Return the [x, y] coordinate for the center point of the cell that contains the specified text.  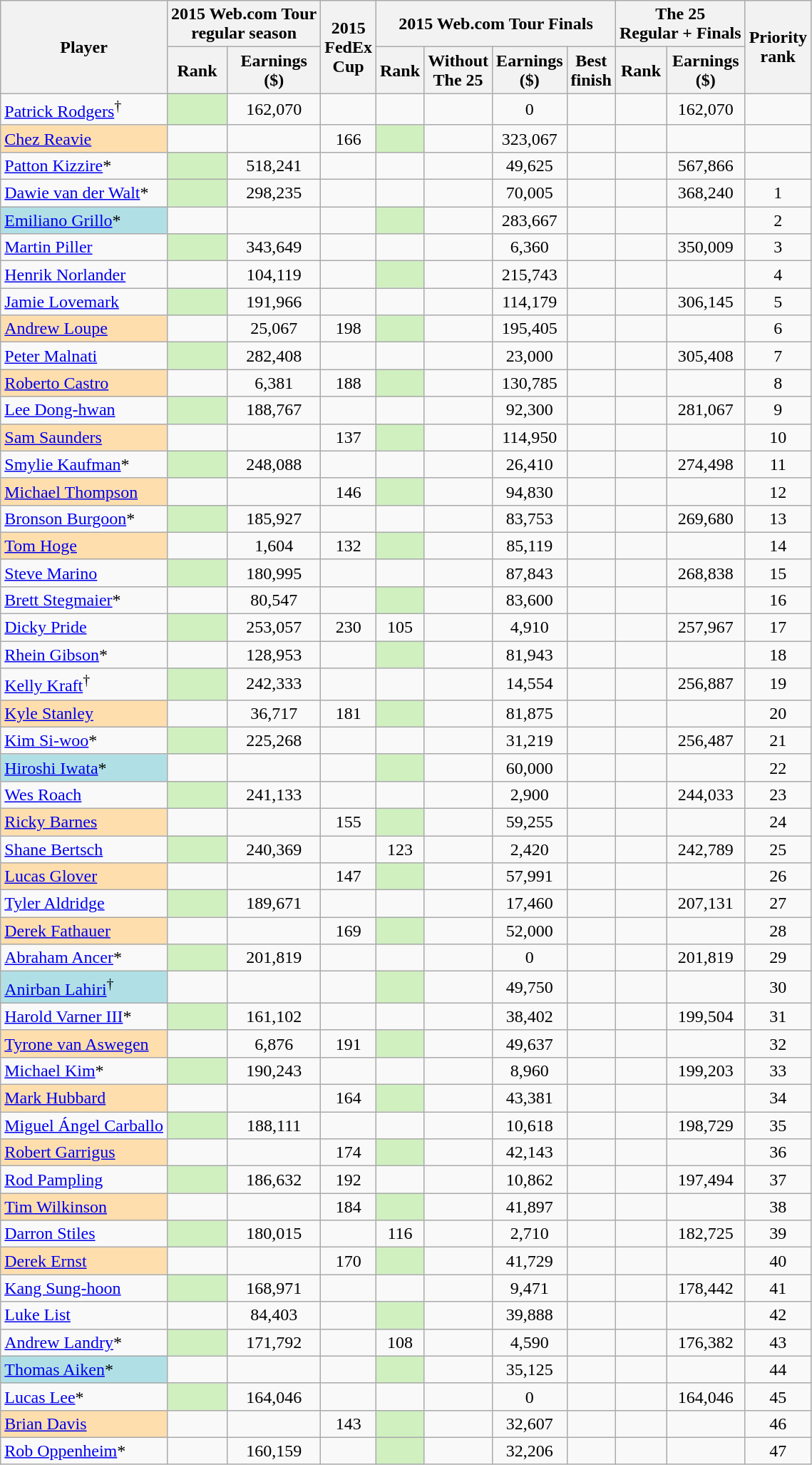
178,442 [706, 1288]
105 [401, 628]
7 [778, 356]
Lucas Lee* [84, 1397]
3 [778, 247]
256,487 [706, 740]
116 [401, 1234]
94,830 [530, 491]
Kang Sung-hoon [84, 1288]
164 [349, 1098]
8 [778, 383]
Steve Marino [84, 573]
180,995 [274, 573]
Darron Stiles [84, 1234]
283,667 [530, 220]
92,300 [530, 410]
26 [778, 877]
Tyler Aldridge [84, 904]
39,888 [530, 1315]
Derek Fathauer [84, 931]
128,953 [274, 655]
Rod Pampling [84, 1180]
Rhein Gibson* [84, 655]
15 [778, 573]
44 [778, 1369]
Chez Reavie [84, 138]
25 [778, 849]
49,637 [530, 1043]
191,966 [274, 302]
14,554 [530, 685]
32 [778, 1043]
4,590 [530, 1342]
298,235 [274, 193]
Tyrone van Aswegen [84, 1043]
42,143 [530, 1153]
240,369 [274, 849]
253,057 [274, 628]
6,876 [274, 1043]
Kelly Kraft† [84, 685]
268,838 [706, 573]
168,971 [274, 1288]
143 [349, 1424]
Ricky Barnes [84, 822]
Abraham Ancer* [84, 958]
Shane Bertsch [84, 849]
Henrik Norlander [84, 275]
256,887 [706, 685]
306,145 [706, 302]
47 [778, 1451]
2015 Web.com Tour Finals [496, 24]
17,460 [530, 904]
28 [778, 931]
199,203 [706, 1071]
518,241 [274, 165]
Smylie Kaufman* [84, 464]
180,015 [274, 1234]
567,866 [706, 165]
40 [778, 1261]
36,717 [274, 713]
Peter Malnati [84, 356]
190,243 [274, 1071]
37 [778, 1180]
123 [401, 849]
2,900 [530, 795]
2,710 [530, 1234]
169 [349, 931]
8,960 [530, 1071]
81,875 [530, 713]
32,206 [530, 1451]
46 [778, 1424]
2015 Web.com Tourregular season [244, 24]
WithoutThe 25 [458, 70]
269,680 [706, 519]
57,991 [530, 877]
42 [778, 1315]
188,111 [274, 1125]
130,785 [530, 383]
Michael Thompson [84, 491]
22 [778, 767]
191 [349, 1043]
171,792 [274, 1342]
Miguel Ángel Carballo [84, 1125]
242,333 [274, 685]
Patrick Rodgers† [84, 110]
323,067 [530, 138]
248,088 [274, 464]
176,382 [706, 1342]
10 [778, 437]
31 [778, 1016]
43 [778, 1342]
16 [778, 600]
199,504 [706, 1016]
Harold Varner III* [84, 1016]
137 [349, 437]
23,000 [530, 356]
230 [349, 628]
Tim Wilkinson [84, 1207]
181 [349, 713]
13 [778, 519]
11 [778, 464]
274,498 [706, 464]
282,408 [274, 356]
Derek Ernst [84, 1261]
Dawie van der Walt* [84, 193]
197,494 [706, 1180]
14 [778, 546]
85,119 [530, 546]
49,750 [530, 987]
257,967 [706, 628]
104,119 [274, 275]
Player [84, 47]
Robert Garrigus [84, 1153]
Dicky Pride [84, 628]
132 [349, 546]
182,725 [706, 1234]
9 [778, 410]
Tom Hoge [84, 546]
Mark Hubbard [84, 1098]
Sam Saunders [84, 437]
33 [778, 1071]
2,420 [530, 849]
35 [778, 1125]
241,133 [274, 795]
Wes Roach [84, 795]
49,625 [530, 165]
80,547 [274, 600]
Kyle Stanley [84, 713]
35,125 [530, 1369]
192 [349, 1180]
114,179 [530, 302]
146 [349, 491]
27 [778, 904]
Martin Piller [84, 247]
6,381 [274, 383]
70,005 [530, 193]
160,159 [274, 1451]
198,729 [706, 1125]
186,632 [274, 1180]
6,360 [530, 247]
83,600 [530, 600]
1 [778, 193]
Brett Stegmaier* [84, 600]
Priorityrank [778, 47]
1,604 [274, 546]
12 [778, 491]
4 [778, 275]
Hiroshi Iwata* [84, 767]
2015FedExCup [349, 47]
5 [778, 302]
25,067 [274, 329]
281,067 [706, 410]
Roberto Castro [84, 383]
Lee Dong-hwan [84, 410]
34 [778, 1098]
30 [778, 987]
368,240 [706, 193]
43,381 [530, 1098]
Andrew Landry* [84, 1342]
52,000 [530, 931]
155 [349, 822]
59,255 [530, 822]
Emiliano Grillo* [84, 220]
81,943 [530, 655]
Bronson Burgoon* [84, 519]
18 [778, 655]
215,743 [530, 275]
195,405 [530, 329]
39 [778, 1234]
20 [778, 713]
60,000 [530, 767]
Anirban Lahiri† [84, 987]
114,950 [530, 437]
19 [778, 685]
31,219 [530, 740]
225,268 [274, 740]
Michael Kim* [84, 1071]
4,910 [530, 628]
Brian Davis [84, 1424]
147 [349, 877]
23 [778, 795]
41,897 [530, 1207]
21 [778, 740]
87,843 [530, 573]
38 [778, 1207]
The 25Regular + Finals [680, 24]
188 [349, 383]
83,753 [530, 519]
29 [778, 958]
41,729 [530, 1261]
Luke List [84, 1315]
45 [778, 1397]
305,408 [706, 356]
24 [778, 822]
161,102 [274, 1016]
36 [778, 1153]
2 [778, 220]
Thomas Aiken* [84, 1369]
244,033 [706, 795]
184 [349, 1207]
185,927 [274, 519]
350,009 [706, 247]
32,607 [530, 1424]
108 [401, 1342]
242,789 [706, 849]
Lucas Glover [84, 877]
38,402 [530, 1016]
9,471 [530, 1288]
166 [349, 138]
10,862 [530, 1180]
188,767 [274, 410]
41 [778, 1288]
343,649 [274, 247]
198 [349, 329]
84,403 [274, 1315]
Bestfinish [591, 70]
26,410 [530, 464]
174 [349, 1153]
189,671 [274, 904]
Andrew Loupe [84, 329]
Patton Kizzire* [84, 165]
Kim Si-woo* [84, 740]
6 [778, 329]
Jamie Lovemark [84, 302]
10,618 [530, 1125]
207,131 [706, 904]
17 [778, 628]
Rob Oppenheim* [84, 1451]
170 [349, 1261]
